Return [X, Y] of the center of cell containing provided text 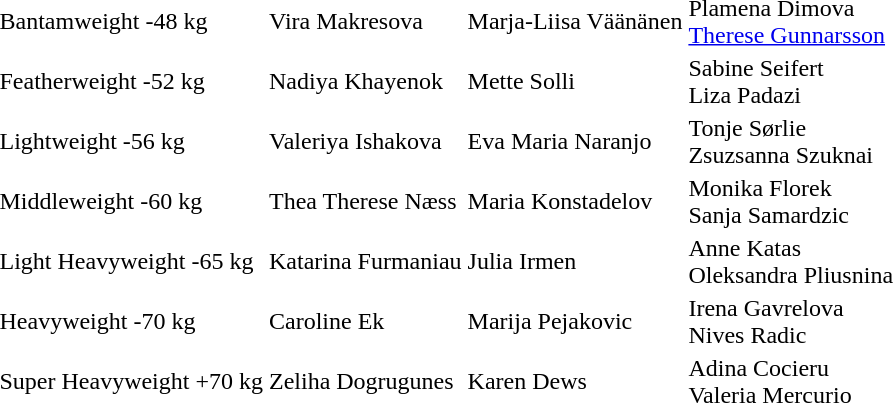
Nadiya Khayenok [365, 82]
Julia Irmen [575, 262]
Maria Konstadelov [575, 202]
Mette Solli [575, 82]
Caroline Ek [365, 322]
Marija Pejakovic [575, 322]
Valeriya Ishakova [365, 142]
Katarina Furmaniau [365, 262]
Thea Therese Næss [365, 202]
Eva Maria Naranjo [575, 142]
